Identify which cell holds the provided text, then report its [x, y] central coordinate. 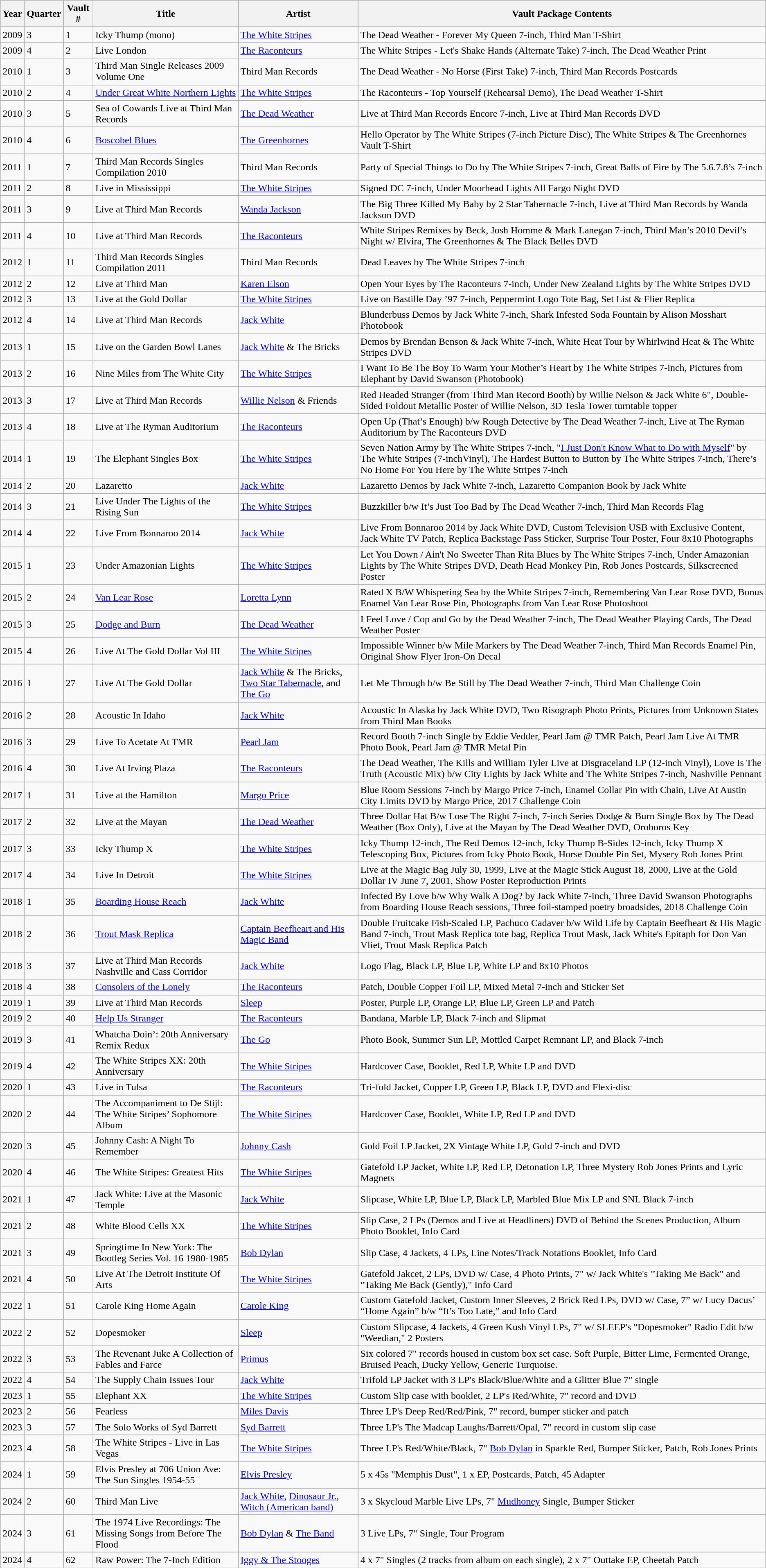
Third Man Single Releases 2009 Volume One [165, 71]
Elephant XX [165, 1396]
4 x 7" Singles (2 tracks from album on each single), 2 x 7" Outtake EP, Cheetah Patch [562, 1560]
Jack White, Dinosaur Jr., Witch (American band) [298, 1501]
Acoustic In Alaska by Jack White DVD, Two Risograph Photo Prints, Pictures from Unknown States from Third Man Books [562, 715]
42 [79, 1066]
Loretta Lynn [298, 598]
The White Stripes - Let's Shake Hands (Alternate Take) 7-inch, The Dead Weather Print [562, 50]
The Dead Weather - Forever My Queen 7-inch, Third Man T-Shirt [562, 35]
11 [79, 262]
Boarding House Reach [165, 901]
Let Me Through b/w Be Still by The Dead Weather 7-inch, Third Man Challenge Coin [562, 683]
49 [79, 1253]
Van Lear Rose [165, 598]
17 [79, 400]
31 [79, 795]
9 [79, 209]
Lazaretto [165, 486]
Six colored 7" records housed in custom box set case. Soft Purple, Bitter Lime, Fermented Orange, Bruised Peach, Ducky Yellow, Generic Turquoise. [562, 1359]
Lazaretto Demos by Jack White 7-inch, Lazaretto Companion Book by Jack White [562, 486]
The Big Three Killed My Baby by 2 Star Tabernacle 7-inch, Live at Third Man Records by Wanda Jackson DVD [562, 209]
Raw Power: The 7-Inch Edition [165, 1560]
3 Live LPs, 7" Single, Tour Program [562, 1534]
Jack White & The Bricks [298, 347]
Acoustic In Idaho [165, 715]
41 [79, 1039]
Margo Price [298, 795]
Party of Special Things to Do by The White Stripes 7-inch, Great Balls of Fire by The 5.6.7.8’s 7-inch [562, 167]
61 [79, 1534]
Year [12, 14]
59 [79, 1475]
44 [79, 1114]
24 [79, 598]
Photo Book, Summer Sun LP, Mottled Carpet Remnant LP, and Black 7-inch [562, 1039]
Nine Miles from The White City [165, 373]
55 [79, 1396]
23 [79, 565]
39 [79, 1003]
19 [79, 459]
Dodge and Burn [165, 624]
Under Amazonian Lights [165, 565]
The Solo Works of Syd Barrett [165, 1427]
Live at Third Man Records Nashville and Cass Corridor [165, 966]
Demos by Brendan Benson & Jack White 7-inch, White Heat Tour by Whirlwind Heat & The White Stripes DVD [562, 347]
38 [79, 987]
28 [79, 715]
Bob Dylan [298, 1253]
Bob Dylan & The Band [298, 1534]
Live In Detroit [165, 875]
Bandana, Marble LP, Black 7-inch and Slipmat [562, 1018]
48 [79, 1226]
The 1974 Live Recordings: The Missing Songs from Before The Flood [165, 1534]
45 [79, 1146]
50 [79, 1279]
Hello Operator by The White Stripes (7-inch Picture Disc), The White Stripes & The Greenhornes Vault T-Shirt [562, 140]
Fearless [165, 1411]
Open Up (That’s Enough) b/w Rough Detective by The Dead Weather 7-inch, Live at The Ryman Auditorium by The Raconteurs DVD [562, 427]
Artist [298, 14]
Springtime In New York: The Bootleg Series Vol. 16 1980-1985 [165, 1253]
The Supply Chain Issues Tour [165, 1380]
8 [79, 188]
Elvis Presley [298, 1475]
Logo Flag, Black LP, Blue LP, White LP and 8x10 Photos [562, 966]
Dopesmoker [165, 1332]
The Accompaniment to De Stijl: The White Stripes’ Sophomore Album [165, 1114]
Hardcover Case, Booklet, Red LP, White LP and DVD [562, 1066]
47 [79, 1200]
Icky Thump (mono) [165, 35]
Open Your Eyes by The Raconteurs 7-inch, Under New Zealand Lights by The White Stripes DVD [562, 284]
Live in Mississippi [165, 188]
6 [79, 140]
54 [79, 1380]
Custom Gatefold Jacket, Custom Inner Sleeves, 2 Brick Red LPs, DVD w/ Case, 7” w/ Lucy Dacus’ “Home Again” b/w “It’s Too Late,” and Info Card [562, 1306]
Slipcase, White LP, Blue LP, Black LP, Marbled Blue Mix LP and SNL Black 7-inch [562, 1200]
Buzzkiller b/w It’s Just Too Bad by The Dead Weather 7-inch, Third Man Records Flag [562, 507]
Whatcha Doin’: 20th Anniversary Remix Redux [165, 1039]
The Revenant Juke A Collection of Fables and Farce [165, 1359]
Third Man Records Singles Compilation 2010 [165, 167]
Live at the Hamilton [165, 795]
34 [79, 875]
56 [79, 1411]
35 [79, 901]
Live at the Mayan [165, 822]
Gatefold Jakcet, 2 LPs, DVD w/ Case, 4 Photo Prints, 7" w/ Jack White's "Taking Me Back" and "Taking Me Back (Gently)," Info Card [562, 1279]
7 [79, 167]
43 [79, 1087]
I Want To Be The Boy To Warm Your Mother’s Heart by The White Stripes 7-inch, Pictures from Elephant by David Swanson (Photobook) [562, 373]
Boscobel Blues [165, 140]
14 [79, 320]
Signed DC 7-inch, Under Moorhead Lights All Fargo Night DVD [562, 188]
Gold Foil LP Jacket, 2X Vintage White LP, Gold 7-inch and DVD [562, 1146]
The White Stripes - Live in Las Vegas [165, 1448]
Live London [165, 50]
Primus [298, 1359]
27 [79, 683]
51 [79, 1306]
The Dead Weather - No Horse (First Take) 7-inch, Third Man Records Postcards [562, 71]
Jack White & The Bricks, Two Star Tabernacle, and The Go [298, 683]
Three LP's Deep Red/Red/Pink, 7" record, bumper sticker and patch [562, 1411]
Carole King Home Again [165, 1306]
Live Under The Lights of the Rising Sun [165, 507]
3 x Skycloud Marble Live LPs, 7" Mudhoney Single, Bumper Sticker [562, 1501]
30 [79, 769]
Custom Slip case with booklet, 2 LP's Red/White, 7" record and DVD [562, 1396]
Live on the Garden Bowl Lanes [165, 347]
Third Man Records Singles Compilation 2011 [165, 262]
5 [79, 114]
Help Us Stranger [165, 1018]
Patch, Double Copper Foil LP, Mixed Metal 7-inch and Sticker Set [562, 987]
5 x 45s "Memphis Dust", 1 x EP, Postcards, Patch, 45 Adapter [562, 1475]
Slip Case, 4 Jackets, 4 LPs, Line Notes/Track Notations Booklet, Info Card [562, 1253]
26 [79, 651]
Miles Davis [298, 1411]
Consolers of the Lonely [165, 987]
Elvis Presley at 706 Union Ave: The Sun Singles 1954-55 [165, 1475]
Blue Room Sessions 7-inch by Margo Price 7-inch, Enamel Collar Pin with Chain, Live At Austin City Limits DVD by Margo Price, 2017 Challenge Coin [562, 795]
Trifold LP Jacket with 3 LP's Black/Blue/White and a Glitter Blue 7" single [562, 1380]
Impossible Winner b/w Mile Markers by The Dead Weather 7-inch, Third Man Records Enamel Pin, Original Show Flyer Iron-On Decal [562, 651]
Title [165, 14]
Icky Thump X [165, 848]
37 [79, 966]
Live at Third Man [165, 284]
Live At Irving Plaza [165, 769]
Johnny Cash [298, 1146]
Vault Package Contents [562, 14]
10 [79, 236]
Iggy & The Stooges [298, 1560]
Jack White: Live at the Masonic Temple [165, 1200]
Live at The Ryman Auditorium [165, 427]
Live From Bonnaroo 2014 [165, 533]
12 [79, 284]
The Go [298, 1039]
Vault # [79, 14]
Live At The Detroit Institute Of Arts [165, 1279]
18 [79, 427]
White Blood Cells XX [165, 1226]
29 [79, 742]
Karen Elson [298, 284]
Blunderbuss Demos by Jack White 7-inch, Shark Infested Soda Fountain by Alison Mosshart Photobook [562, 320]
53 [79, 1359]
The Elephant Singles Box [165, 459]
Poster, Purple LP, Orange LP, Blue LP, Green LP and Patch [562, 1003]
Live At The Gold Dollar [165, 683]
Captain Beefheart and His Magic Band [298, 934]
33 [79, 848]
Quarter [44, 14]
Third Man Live [165, 1501]
Pearl Jam [298, 742]
Record Booth 7-inch Single by Eddie Vedder, Pearl Jam @ TMR Patch, Pearl Jam Live At TMR Photo Book, Pearl Jam @ TMR Metal Pin [562, 742]
13 [79, 299]
Johnny Cash: A Night To Remember [165, 1146]
21 [79, 507]
Tri-fold Jacket, Copper LP, Green LP, Black LP, DVD and Flexi-disc [562, 1087]
The Raconteurs - Top Yourself (Rehearsal Demo), The Dead Weather T-Shirt [562, 93]
The Greenhornes [298, 140]
Hardcover Case, Booklet, White LP, Red LP and DVD [562, 1114]
Live in Tulsa [165, 1087]
Live at the Gold Dollar [165, 299]
The White Stripes XX: 20th Anniversary [165, 1066]
57 [79, 1427]
Carole King [298, 1306]
25 [79, 624]
32 [79, 822]
Custom Slipcase, 4 Jackets, 4 Green Kush Vinyl LPs, 7" w/ SLEEP's "Dopesmoker" Radio Edit b/w "Weedian," 2 Posters [562, 1332]
I Feel Love / Cop and Go by the Dead Weather 7-inch, The Dead Weather Playing Cards, The Dead Weather Poster [562, 624]
Three LP's Red/White/Black, 7" Bob Dylan in Sparkle Red, Bumper Sticker, Patch, Rob Jones Prints [562, 1448]
40 [79, 1018]
Trout Mask Replica [165, 934]
Willie Nelson & Friends [298, 400]
Under Great White Northern Lights [165, 93]
Sea of Cowards Live at Third Man Records [165, 114]
15 [79, 347]
Dead Leaves by The White Stripes 7-inch [562, 262]
Live on Bastille Day ’97 7-inch, Peppermint Logo Tote Bag, Set List & Flier Replica [562, 299]
20 [79, 486]
58 [79, 1448]
Live at Third Man Records Encore 7-inch, Live at Third Man Records DVD [562, 114]
Live At The Gold Dollar Vol III [165, 651]
The White Stripes: Greatest Hits [165, 1173]
52 [79, 1332]
16 [79, 373]
22 [79, 533]
46 [79, 1173]
36 [79, 934]
Live To Acetate At TMR [165, 742]
Three LP's The Madcap Laughs/Barrett/Opal, 7" record in custom slip case [562, 1427]
Wanda Jackson [298, 209]
Syd Barrett [298, 1427]
62 [79, 1560]
Slip Case, 2 LPs (Demos and Live at Headliners) DVD of Behind the Scenes Production, Album Photo Booklet, Info Card [562, 1226]
Gatefold LP Jacket, White LP, Red LP, Detonation LP, Three Mystery Rob Jones Prints and Lyric Magnets [562, 1173]
White Stripes Remixes by Beck, Josh Homme & Mark Lanegan 7-inch, Third Man’s 2010 Devil’s Night w/ Elvira, The Greenhornes & The Black Belles DVD [562, 236]
60 [79, 1501]
